Capture the cell that displays the provided text and extract its [X, Y] central coordinate. 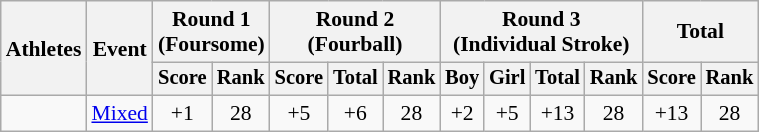
Round 3(Individual Stroke) [541, 32]
Round 1(Foursome) [212, 32]
Event [119, 48]
Round 2(Fourball) [355, 32]
Boy [462, 79]
+2 [462, 114]
Mixed [119, 114]
Athletes [44, 48]
Girl [507, 79]
+1 [182, 114]
+6 [356, 114]
